Search for the cell housing the specified text and yield its (X, Y) center coordinate. 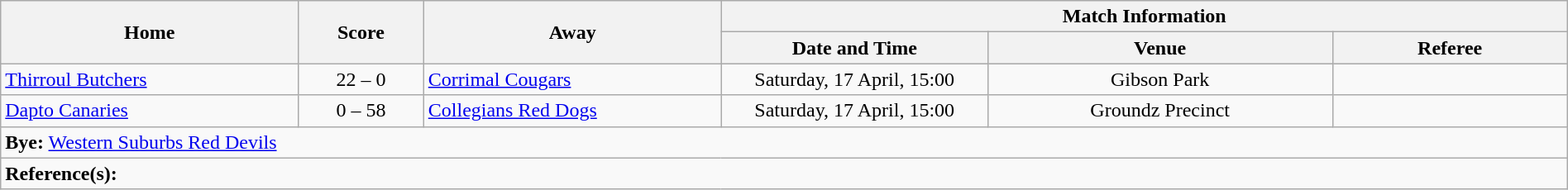
Away (572, 32)
Dapto Canaries (150, 111)
Date and Time (854, 48)
Score (361, 32)
Referee (1450, 48)
22 – 0 (361, 79)
Gibson Park (1159, 79)
Venue (1159, 48)
0 – 58 (361, 111)
Bye: Western Suburbs Red Devils (784, 142)
Home (150, 32)
Match Information (1145, 17)
Corrimal Cougars (572, 79)
Collegians Red Dogs (572, 111)
Groundz Precinct (1159, 111)
Reference(s): (784, 173)
Thirroul Butchers (150, 79)
